Identify which cell holds the provided text, then report its (X, Y) central coordinate. 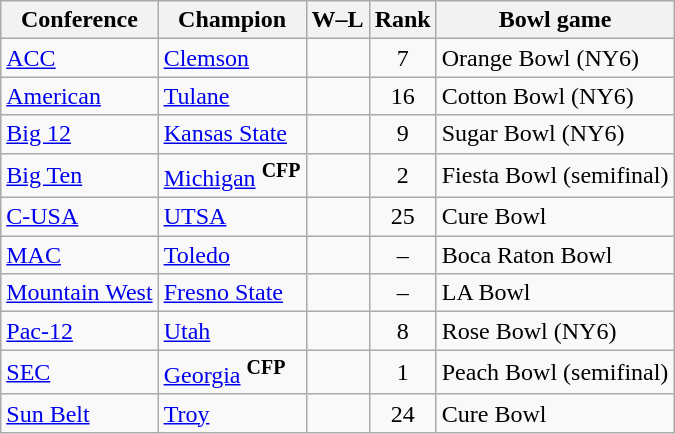
SEC (80, 372)
MAC (80, 255)
Kansas State (232, 134)
8 (402, 331)
Rose Bowl (NY6) (555, 331)
UTSA (232, 217)
9 (402, 134)
Fresno State (232, 293)
2 (402, 176)
25 (402, 217)
Rank (402, 20)
C-USA (80, 217)
Conference (80, 20)
Mountain West (80, 293)
Big 12 (80, 134)
Pac-12 (80, 331)
ACC (80, 58)
Cotton Bowl (NY6) (555, 96)
Boca Raton Bowl (555, 255)
Georgia CFP (232, 372)
Utah (232, 331)
16 (402, 96)
Sugar Bowl (NY6) (555, 134)
24 (402, 413)
7 (402, 58)
Fiesta Bowl (semifinal) (555, 176)
W–L (338, 20)
Michigan CFP (232, 176)
Orange Bowl (NY6) (555, 58)
LA Bowl (555, 293)
American (80, 96)
Big Ten (80, 176)
Peach Bowl (semifinal) (555, 372)
Bowl game (555, 20)
Clemson (232, 58)
Troy (232, 413)
Champion (232, 20)
Toledo (232, 255)
Sun Belt (80, 413)
Tulane (232, 96)
1 (402, 372)
